From the cell containing the given text, extract its center point as (X, Y) coordinate. 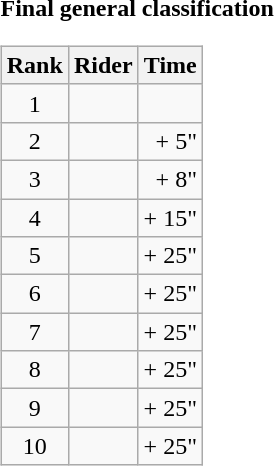
+ 15" (170, 217)
Time (170, 65)
8 (34, 370)
5 (34, 256)
Rank (34, 65)
6 (34, 294)
3 (34, 179)
2 (34, 141)
Rider (103, 65)
4 (34, 217)
9 (34, 408)
7 (34, 332)
+ 5" (170, 141)
1 (34, 103)
+ 8" (170, 179)
10 (34, 446)
